Detect which cell encompasses the target text, then output its (X, Y) center coordinate. 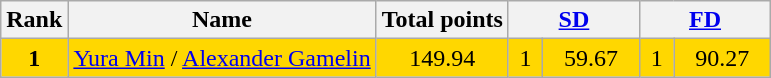
FD (704, 20)
59.67 (592, 58)
Total points (442, 20)
149.94 (442, 58)
90.27 (722, 58)
SD (574, 20)
Yura Min / Alexander Gamelin (222, 58)
Rank (34, 20)
Name (222, 20)
